Determine the [x, y] coordinate at the center of the cell enclosing the given text.  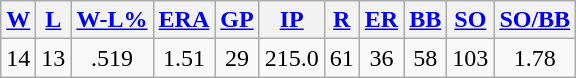
14 [18, 58]
IP [292, 20]
.519 [112, 58]
W [18, 20]
13 [54, 58]
SO [470, 20]
SO/BB [535, 20]
61 [342, 58]
58 [426, 58]
36 [381, 58]
R [342, 20]
1.51 [184, 58]
L [54, 20]
103 [470, 58]
ER [381, 20]
215.0 [292, 58]
29 [237, 58]
W-L% [112, 20]
ERA [184, 20]
1.78 [535, 58]
GP [237, 20]
BB [426, 20]
